Search for the cell housing the specified text and yield its (x, y) center coordinate. 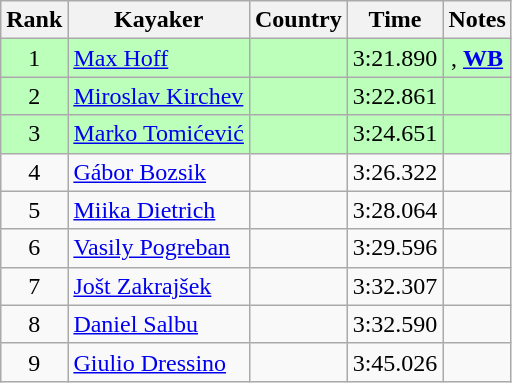
Miika Dietrich (159, 210)
, WB (477, 58)
6 (34, 248)
3:29.596 (395, 248)
3:32.590 (395, 324)
3:45.026 (395, 362)
Giulio Dressino (159, 362)
9 (34, 362)
3:21.890 (395, 58)
3:24.651 (395, 134)
3:26.322 (395, 172)
Kayaker (159, 20)
7 (34, 286)
Daniel Salbu (159, 324)
Country (298, 20)
3:32.307 (395, 286)
3:28.064 (395, 210)
Gábor Bozsik (159, 172)
Rank (34, 20)
Miroslav Kirchev (159, 96)
Jošt Zakrajšek (159, 286)
8 (34, 324)
Max Hoff (159, 58)
Time (395, 20)
5 (34, 210)
Vasily Pogreban (159, 248)
2 (34, 96)
Marko Tomićević (159, 134)
3 (34, 134)
3:22.861 (395, 96)
Notes (477, 20)
1 (34, 58)
4 (34, 172)
